Return the (X, Y) coordinate for the center point of the cell that contains the specified text.  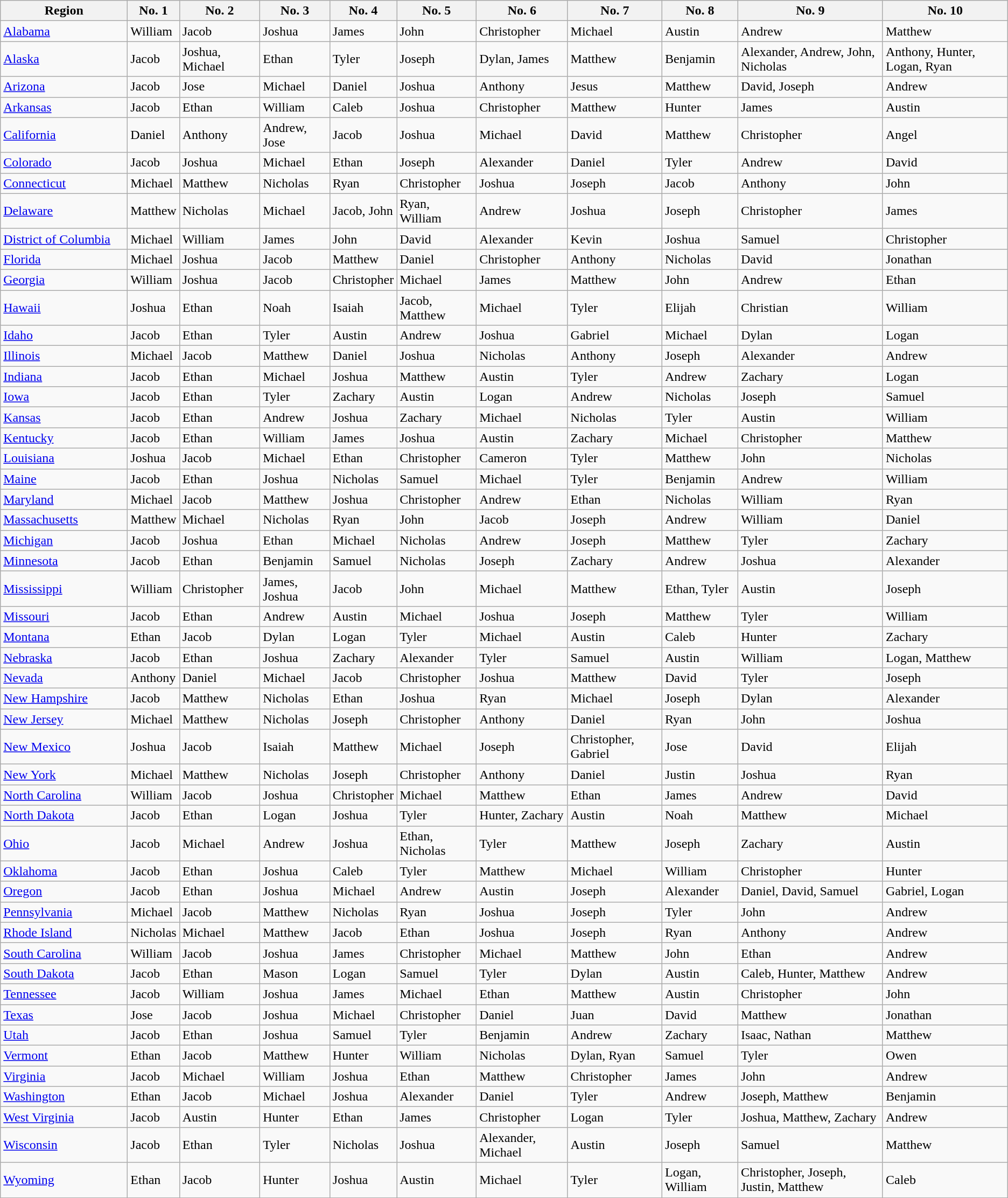
Region (64, 11)
No. 5 (437, 11)
Connecticut (64, 183)
Utah (64, 1035)
Pennsylvania (64, 912)
Angel (945, 135)
Andrew, Jose (295, 135)
Minnesota (64, 561)
Gabriel, Logan (945, 891)
Nebraska (64, 658)
Christopher, Gabriel (615, 747)
Virginia (64, 1076)
Ohio (64, 844)
Wisconsin (64, 1145)
Ethan, Tyler (700, 588)
Delaware (64, 211)
Gabriel (615, 336)
No. 3 (295, 11)
Christian (810, 307)
District of Columbia (64, 239)
Joshua, Matthew, Zachary (810, 1117)
No. 6 (522, 11)
Rhode Island (64, 932)
Texas (64, 1014)
Mississippi (64, 588)
Ethan, Nicholas (437, 844)
No. 1 (153, 11)
Dylan, James (522, 59)
Alaska (64, 59)
North Dakota (64, 816)
Oklahoma (64, 871)
Missouri (64, 616)
No. 10 (945, 11)
Louisiana (64, 458)
Kansas (64, 417)
Maine (64, 479)
Joshua, Michael (220, 59)
Hunter, Zachary (522, 816)
Justin (700, 775)
Mason (295, 973)
California (64, 135)
Isaac, Nathan (810, 1035)
Alexander, Michael (522, 1145)
Christopher, Joseph, Justin, Matthew (810, 1180)
New Hampshire (64, 699)
Indiana (64, 377)
Massachusetts (64, 520)
David, Joseph (810, 87)
Jacob, Matthew (437, 307)
New Jersey (64, 719)
Tennessee (64, 994)
Arizona (64, 87)
Montana (64, 637)
Hawaii (64, 307)
Anthony, Hunter, Logan, Ryan (945, 59)
New York (64, 775)
Maryland (64, 499)
Idaho (64, 336)
South Dakota (64, 973)
Daniel, David, Samuel (810, 891)
Illinois (64, 356)
No. 2 (220, 11)
Kevin (615, 239)
Georgia (64, 280)
Dylan, Ryan (615, 1056)
No. 7 (615, 11)
Alexander, Andrew, John, Nicholas (810, 59)
Colorado (64, 163)
North Carolina (64, 795)
James, Joshua (295, 588)
Cameron (522, 458)
Logan, William (700, 1180)
No. 9 (810, 11)
West Virginia (64, 1117)
Michigan (64, 540)
Ryan, William (437, 211)
Kentucky (64, 438)
Juan (615, 1014)
Caleb, Hunter, Matthew (810, 973)
Jacob, John (363, 211)
Logan, Matthew (945, 658)
New Mexico (64, 747)
Oregon (64, 891)
Jesus (615, 87)
No. 8 (700, 11)
Joseph, Matthew (810, 1097)
No. 4 (363, 11)
Iowa (64, 397)
Florida (64, 259)
Owen (945, 1056)
Alabama (64, 31)
Arkansas (64, 107)
Wyoming (64, 1180)
Vermont (64, 1056)
Washington (64, 1097)
Nevada (64, 678)
South Carolina (64, 953)
